Detect which cell encompasses the target text, then output its (X, Y) center coordinate. 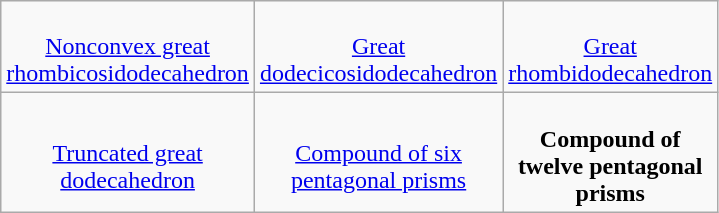
Truncated great dodecahedron (128, 152)
Great rhombidodecahedron (610, 47)
Nonconvex great rhombicosidodecahedron (128, 47)
Compound of twelve pentagonal prisms (610, 152)
Compound of six pentagonal prisms (378, 152)
Great dodecicosidodecahedron (378, 47)
